Provide the (X, Y) coordinate of the cell's center where the given text is located.  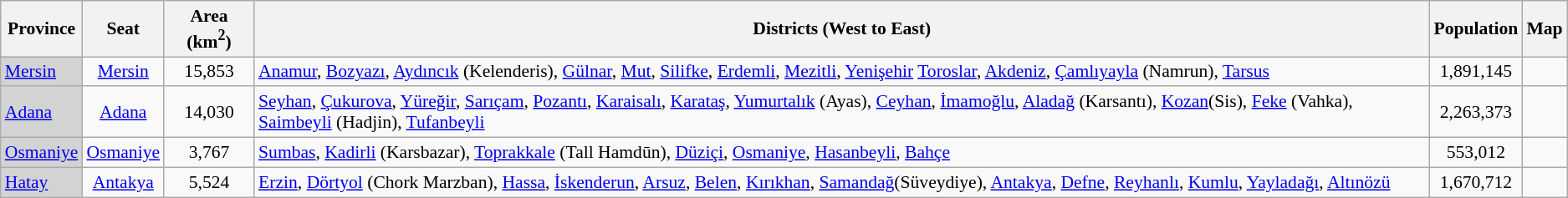
Antakya (123, 182)
2,263,373 (1475, 112)
Population (1475, 28)
Seat (123, 28)
Map (1544, 28)
14,030 (209, 112)
Anamur, Bozyazı, Aydıncık (Kelenderis), Gülnar, Mut, Silifke, Erdemli, Mezitli, Yenişehir Toroslar, Akdeniz, Çamlıyayla (Namrun), Tarsus (841, 72)
Erzin, Dörtyol (Chork Marzban), Hassa, İskenderun, Arsuz, Belen, Kırıkhan, Samandağ(Süveydiye), Antakya, Defne, Reyhanlı, Kumlu, Yayladağı, Altınözü (841, 182)
5,524 (209, 182)
Districts (West to East) (841, 28)
Hatay (42, 182)
553,012 (1475, 153)
Area (km2) (209, 28)
1,670,712 (1475, 182)
3,767 (209, 153)
15,853 (209, 72)
Province (42, 28)
1,891,145 (1475, 72)
Sumbas, Kadirli (Karsbazar), Toprakkale (Tall Hamdūn), Düziçi, Osmaniye, Hasanbeyli, Bahçe (841, 153)
